Return the (X, Y) coordinate for the center point of the cell that contains the specified text.  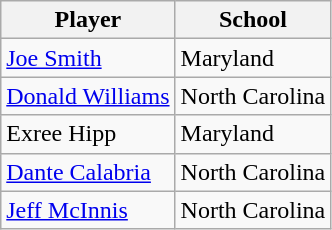
Dante Calabria (88, 172)
Jeff McInnis (88, 210)
Player (88, 20)
Donald Williams (88, 96)
Exree Hipp (88, 134)
School (253, 20)
Joe Smith (88, 58)
